Scan for the cell matching the given text and deliver its [X, Y] coordinate at center. 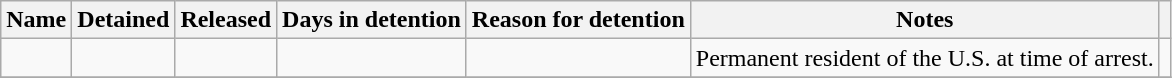
Permanent resident of the U.S. at time of arrest. [924, 58]
Notes [924, 20]
Reason for detention [578, 20]
Released [226, 20]
Detained [124, 20]
Name [36, 20]
Days in detention [372, 20]
